For the text-containing cell, return its midpoint in [x, y] coordinate format. 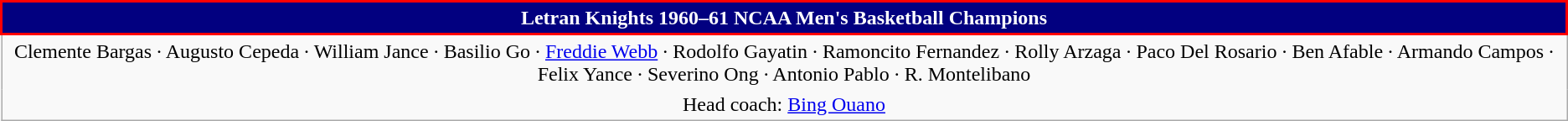
Head coach: Bing Ouano [784, 104]
Letran Knights 1960–61 NCAA Men's Basketball Champions [784, 18]
